From the cell containing the given text, extract its center point as (x, y) coordinate. 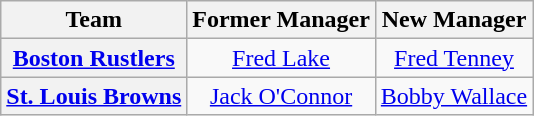
Boston Rustlers (94, 58)
New Manager (454, 20)
Jack O'Connor (282, 96)
Bobby Wallace (454, 96)
Team (94, 20)
St. Louis Browns (94, 96)
Former Manager (282, 20)
Fred Tenney (454, 58)
Fred Lake (282, 58)
